Identify which cell holds the provided text, then report its (X, Y) central coordinate. 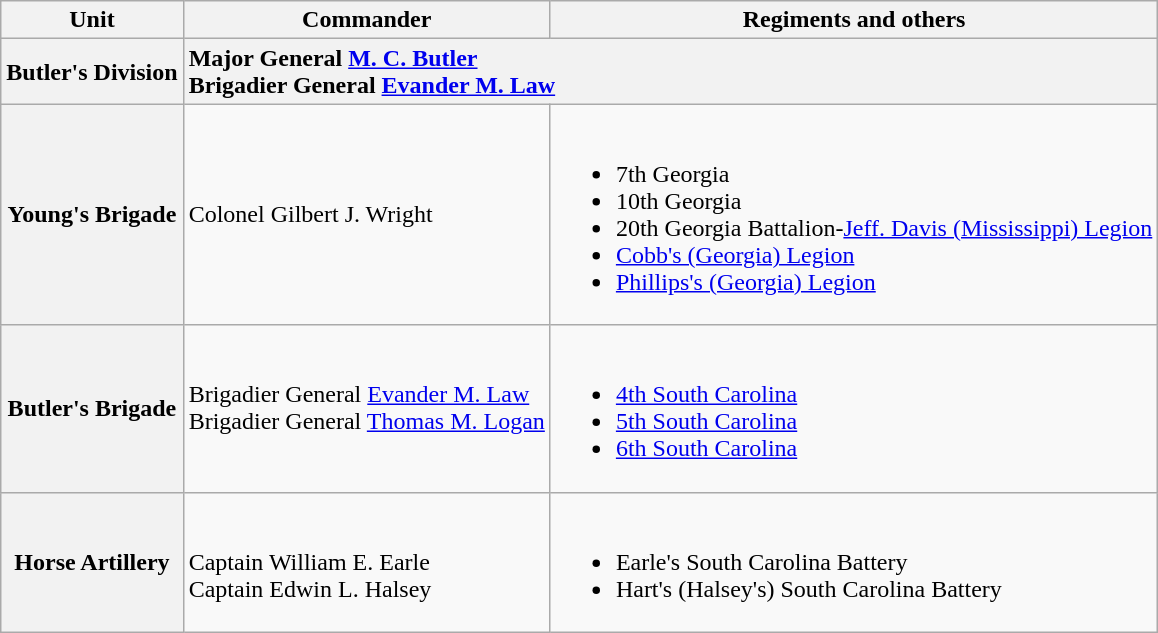
Colonel Gilbert J. Wright (366, 214)
Commander (366, 20)
Horse Artillery (92, 562)
Captain William E. EarleCaptain Edwin L. Halsey (366, 562)
Unit (92, 20)
Brigadier General Evander M. LawBrigadier General Thomas M. Logan (366, 408)
Young's Brigade (92, 214)
Butler's Brigade (92, 408)
Major General M. C. Butler Brigadier General Evander M. Law (670, 72)
7th Georgia10th Georgia20th Georgia Battalion-Jeff. Davis (Mississippi) LegionCobb's (Georgia) LegionPhillips's (Georgia) Legion (854, 214)
Butler's Division (92, 72)
4th South Carolina5th South Carolina6th South Carolina (854, 408)
Regiments and others (854, 20)
Earle's South Carolina BatteryHart's (Halsey's) South Carolina Battery (854, 562)
